Locate the cell with the specified text and output its (x, y) center coordinate. 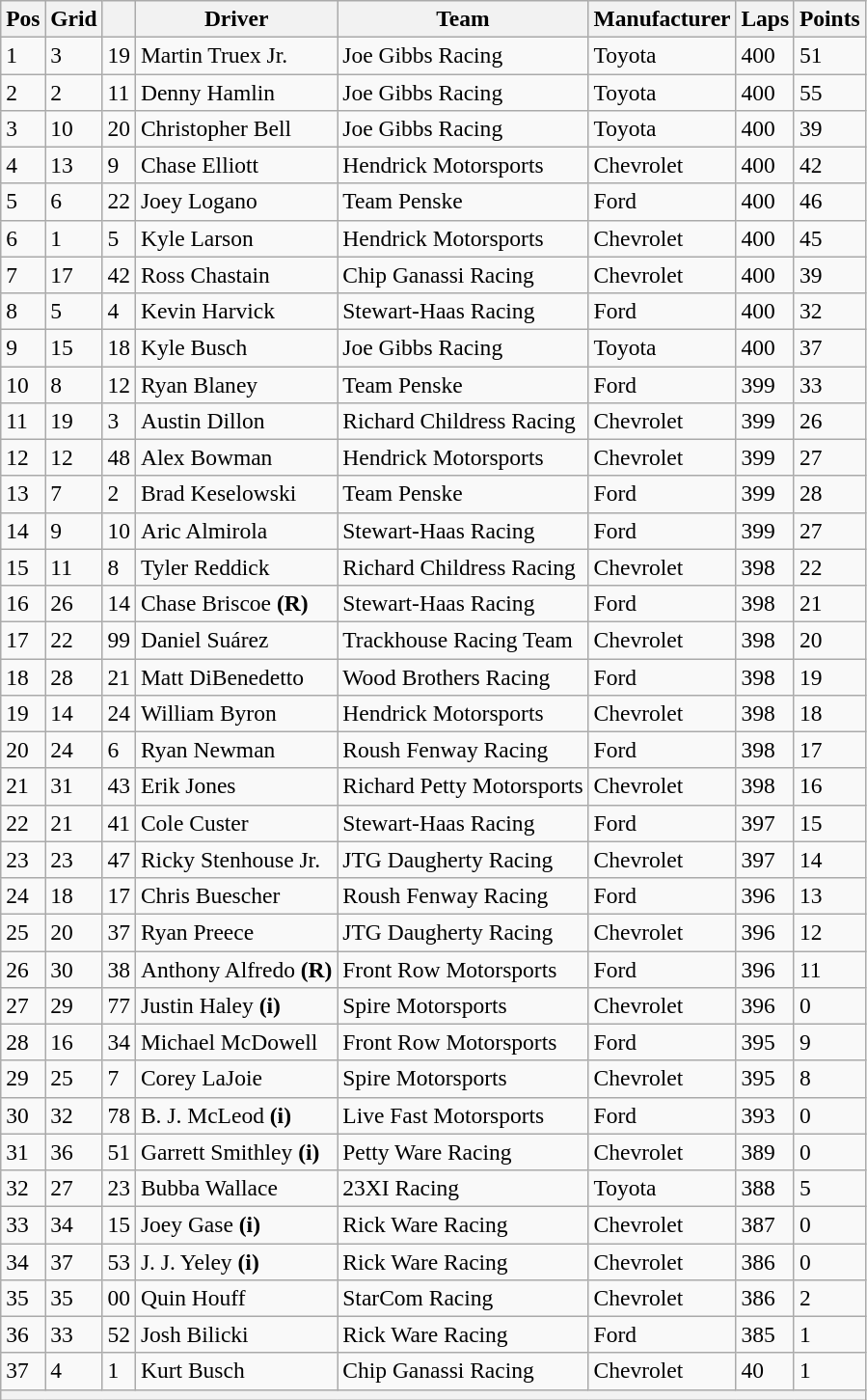
Tyler Reddick (235, 567)
23XI Racing (463, 1188)
Daniel Suárez (235, 640)
Aric Almirola (235, 531)
Brad Keselowski (235, 494)
393 (766, 1115)
J. J. Yeley (i) (235, 1261)
Garrett Smithley (i) (235, 1152)
Erik Jones (235, 786)
Martin Truex Jr. (235, 55)
52 (119, 1334)
William Byron (235, 713)
Josh Bilicki (235, 1334)
Richard Petty Motorsports (463, 786)
43 (119, 786)
Austin Dillon (235, 421)
Petty Ware Racing (463, 1152)
Ryan Blaney (235, 384)
Kurt Busch (235, 1371)
Joey Logano (235, 202)
Cole Custer (235, 823)
Denny Hamlin (235, 92)
Manufacturer (662, 18)
40 (766, 1371)
Bubba Wallace (235, 1188)
Quin Houff (235, 1298)
B. J. McLeod (i) (235, 1115)
38 (119, 969)
48 (119, 457)
Justin Haley (i) (235, 1005)
Anthony Alfredo (R) (235, 969)
47 (119, 860)
388 (766, 1188)
Matt DiBenedetto (235, 676)
Pos (23, 18)
Ross Chastain (235, 275)
45 (829, 238)
Laps (766, 18)
46 (829, 202)
Christopher Bell (235, 128)
77 (119, 1005)
41 (119, 823)
Driver (235, 18)
55 (829, 92)
Team (463, 18)
Kyle Busch (235, 347)
387 (766, 1224)
Chris Buescher (235, 895)
389 (766, 1152)
385 (766, 1334)
Kyle Larson (235, 238)
Ryan Newman (235, 750)
53 (119, 1261)
StarCom Racing (463, 1298)
Points (829, 18)
Grid (73, 18)
Alex Bowman (235, 457)
Corey LaJoie (235, 1079)
Ricky Stenhouse Jr. (235, 860)
Chase Briscoe (R) (235, 603)
99 (119, 640)
78 (119, 1115)
Trackhouse Racing Team (463, 640)
Kevin Harvick (235, 311)
Michael McDowell (235, 1042)
Joey Gase (i) (235, 1224)
Chase Elliott (235, 165)
00 (119, 1298)
Wood Brothers Racing (463, 676)
Ryan Preece (235, 932)
Live Fast Motorsports (463, 1115)
